Provide the (X, Y) coordinate of the cell's center where the given text is located.  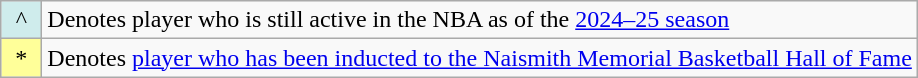
Denotes player who has been inducted to the Naismith Memorial Basketball Hall of Fame (480, 58)
* (22, 58)
Denotes player who is still active in the NBA as of the 2024–25 season (480, 20)
^ (22, 20)
